For the text-containing cell, return its midpoint in (X, Y) coordinate format. 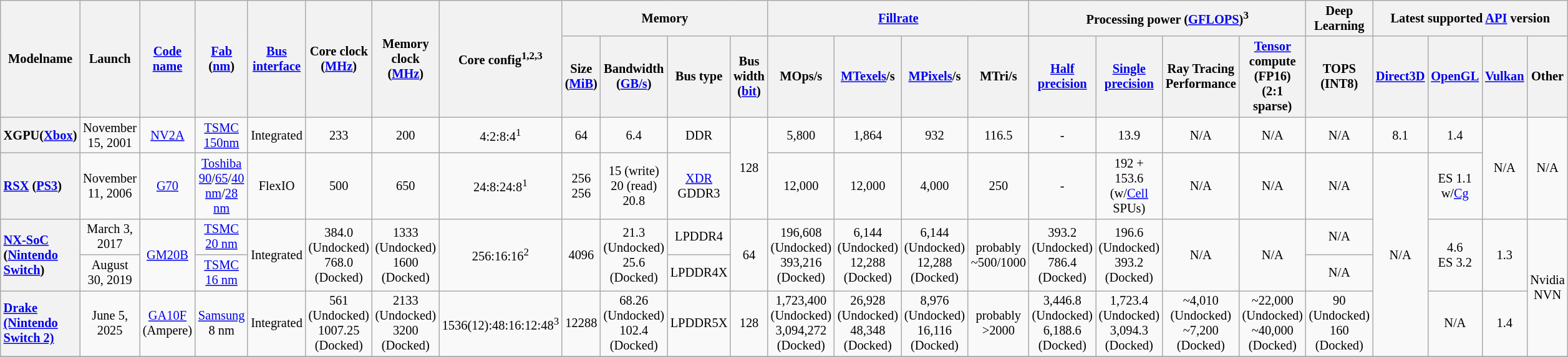
256256 (581, 186)
200 (405, 135)
OpenGL (1454, 77)
196.6 (Undocked)393.2 (Docked) (1129, 254)
13.9 (1129, 135)
Direct3D (1401, 77)
Fillrate (898, 18)
probably ~500/1000 (999, 254)
8,976 (Undocked) 16,116 (Docked) (934, 323)
RSX (PS3) (41, 186)
DDR (699, 135)
TSMC 16 nm (221, 273)
NX-SoC (Nintendo Switch) (41, 254)
1,723.4 (Undocked) 3,094.3 (Docked) (1129, 323)
26,928 (Undocked) 48,348 (Docked) (868, 323)
250 (999, 186)
Processing power (GFLOPS)3 (1168, 18)
GM20B (167, 254)
TSMC 150nm (221, 135)
500 (339, 186)
4.6ES 3.2 (1454, 254)
Memory clock (MHz) (405, 59)
932 (934, 135)
Fab (nm) (221, 59)
Tensor compute (FP16) (2:1 sparse) (1272, 77)
4096 (581, 254)
probably >2000 (999, 323)
1536(12):48:16:12:483 (500, 323)
Memory (665, 18)
~22,000 (Undocked) ~40,000 (Docked) (1272, 323)
Deep Learning (1340, 18)
1,723,400 (Undocked) 3,094,272 (Docked) (801, 323)
NV2A (167, 135)
Bus width (bit) (749, 77)
256:16:162 (500, 254)
1,864 (868, 135)
384.0 (Undocked)768.0 (Docked) (339, 254)
MTri/s (999, 77)
LPDDR4X (699, 273)
MTexels/s (868, 77)
Samsung 8 nm (221, 323)
FlexIO (276, 186)
4,000 (934, 186)
Bandwidth (GB/s) (634, 77)
Core clock (MHz) (339, 59)
Ray Tracing Performance (1201, 77)
116.5 (999, 135)
2133 (Undocked)3200 (Docked) (405, 323)
G70 (167, 186)
12288 (581, 323)
XGPU(Xbox) (41, 135)
192 + 153.6 (w/Cell SPUs) (1129, 186)
XDRGDDR3 (699, 186)
ES 1.1 w/Cg (1454, 186)
TOPS (INT8) (1340, 77)
Launch (110, 59)
Latest supported API version (1471, 18)
Size (MiB) (581, 77)
June 5, 2025 (110, 323)
Modelname (41, 59)
68.26 (Undocked) 102.4(Docked) (634, 323)
March 3, 2017 (110, 237)
24:8:24:81 (500, 186)
4:2:8:41 (500, 135)
MPixels/s (934, 77)
650 (405, 186)
8.1 (1401, 135)
TSMC 20 nm (221, 237)
August 30, 2019 (110, 273)
Code name (167, 59)
Drake (Nintendo Switch 2) (41, 323)
November 11, 2006 (110, 186)
21.3 (Undocked) 25.6(Docked) (634, 254)
LPDDR5X (699, 323)
Toshiba 90/65/40 nm/28 nm (221, 186)
3,446.8 (Undocked) 6,188.6 (Docked) (1063, 323)
Bus interface (276, 59)
Half precision (1063, 77)
Nvidia NVN (1547, 288)
1.3 (1504, 254)
393.2 (Undocked)786.4 (Docked) (1063, 254)
GA10F(Ampere) (167, 323)
6.4 (634, 135)
90 (Undocked) 160 (Docked) (1340, 323)
15 (write)20 (read)20.8 (634, 186)
561 (Undocked)1007.25 (Docked) (339, 323)
196,608 (Undocked)393,216 (Docked) (801, 254)
MOps/s (801, 77)
Single precision (1129, 77)
1333 (Undocked)1600 (Docked) (405, 254)
5,800 (801, 135)
Core config1,2,3 (500, 59)
Bus type (699, 77)
Vulkan (1504, 77)
LPDDR4 (699, 237)
November 15, 2001 (110, 135)
Other (1547, 77)
233 (339, 135)
~4,010 (Undocked) ~7,200 (Docked) (1201, 323)
